Find where the given text appears and provide that cell's center as [x, y] coordinate. 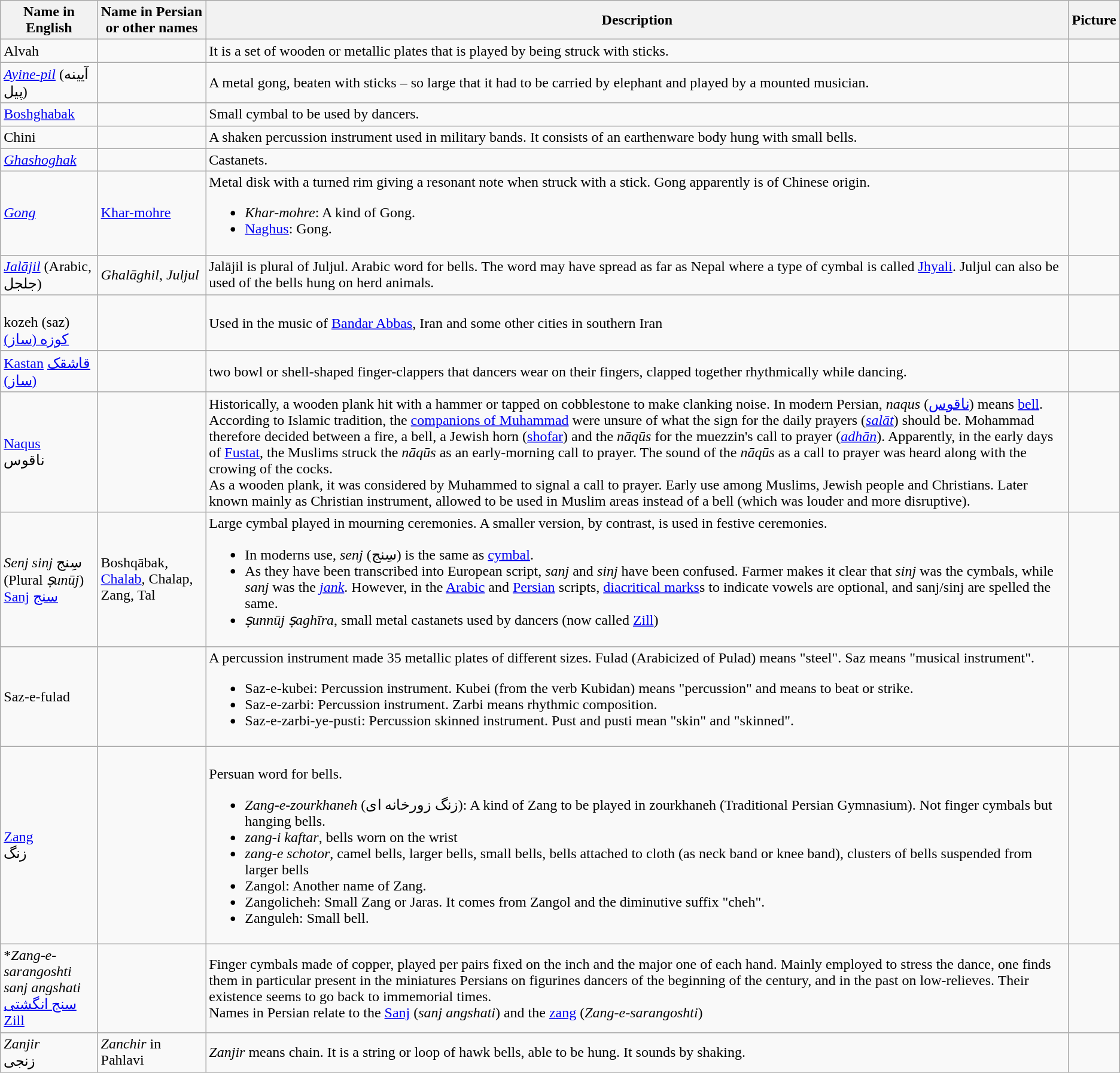
Chini [49, 137]
Name in English [49, 20]
Zanjirزنجی [49, 1052]
Naqusناقوس [49, 452]
two bowl or shell-shaped finger-clappers that dancers wear on their fingers, clapped together rhythmically while dancing. [637, 371]
Alvah [49, 51]
Zangزنگ [49, 845]
Kastan قاشقک (ساز) [49, 371]
Senj sinj سِنج(Plural ṣunūj)Sanj سنج [49, 579]
Jalājil (Arabic, جلجل) [49, 275]
A shaken percussion instrument used in military bands. It consists of an earthenware body hung with small bells. [637, 137]
A metal gong, beaten with sticks – so large that it had to be carried by elephant and played by a mounted musician. [637, 83]
*Zang-e-sarangoshtisanj angshati سنج انگشتیZill [49, 989]
Name in Persian or other names [152, 20]
Saz-e-fulad [49, 697]
Small cymbal to be used by dancers. [637, 114]
Picture [1094, 20]
Boshqābak, Chalab, Chalap, Zang, Tal [152, 579]
It is a set of wooden or metallic plates that is played by being struck with sticks. [637, 51]
Ayine-pil (آیینه پیل) [49, 83]
Zanchir in Pahlavi [152, 1052]
Ghashoghak [49, 160]
kozeh (saz) کوزه (ساز) [49, 323]
Ghalāghil, Juljul [152, 275]
Used in the music of Bandar Abbas, Iran and some other cities in southern Iran [637, 323]
Castanets. [637, 160]
Gong [49, 213]
Zanjir means chain. It is a string or loop of hawk bells, able to be hung. It sounds by shaking. [637, 1052]
Khar-mohre [152, 213]
Boshghabak [49, 114]
Description [637, 20]
